Pinpoint the cell where the given text exists, returning its [x, y] midpoint coordinate. 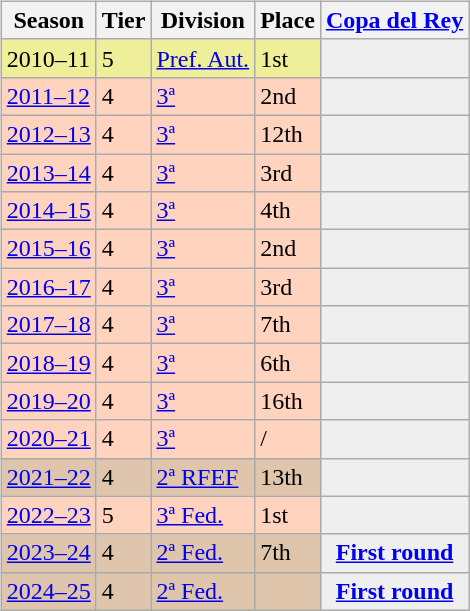
13th [288, 477]
12th [288, 134]
2017–18 [48, 325]
2011–12 [48, 96]
4th [288, 211]
3ª Fed. [203, 515]
/ [288, 439]
2023–24 [48, 553]
2016–17 [48, 287]
2013–14 [48, 173]
2022–23 [48, 515]
Copa del Rey [394, 20]
2012–13 [48, 134]
Place [288, 20]
Pref. Aut. [203, 58]
6th [288, 363]
2010–11 [48, 58]
Division [203, 20]
Season [48, 20]
16th [288, 401]
2019–20 [48, 401]
2024–25 [48, 591]
2020–21 [48, 439]
2015–16 [48, 249]
2ª RFEF [203, 477]
2021–22 [48, 477]
Tier [124, 20]
2014–15 [48, 211]
2018–19 [48, 363]
